Pinpoint the cell where the given text exists, returning its (X, Y) midpoint coordinate. 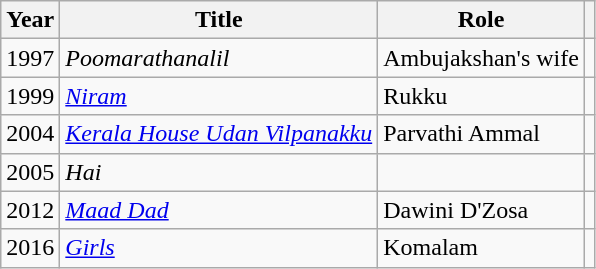
2005 (30, 172)
1997 (30, 58)
Title (219, 20)
Kerala House Udan Vilpanakku (219, 134)
Role (482, 20)
2004 (30, 134)
Year (30, 20)
2012 (30, 210)
Hai (219, 172)
Komalam (482, 248)
Maad Dad (219, 210)
1999 (30, 96)
Ambujakshan's wife (482, 58)
Parvathi Ammal (482, 134)
Rukku (482, 96)
Poomarathanalil (219, 58)
Niram (219, 96)
Dawini D'Zosa (482, 210)
2016 (30, 248)
Girls (219, 248)
